Extract the (x, y) coordinate from the center of the cell holding the provided text.  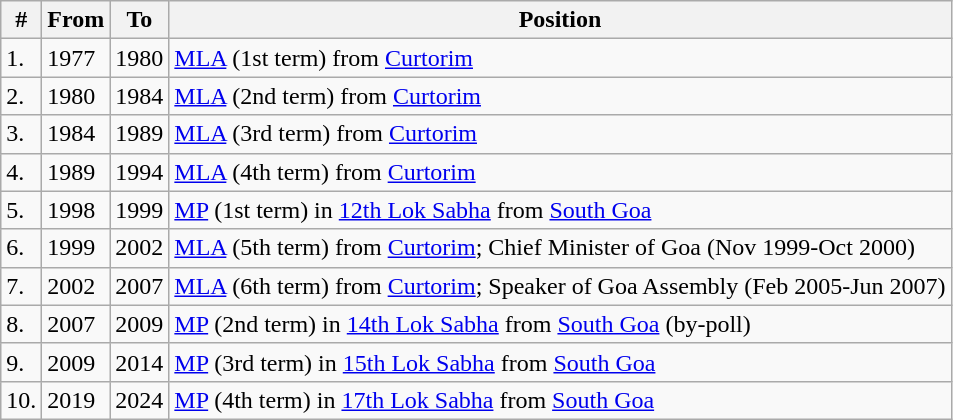
MLA (6th term) from Curtorim; Speaker of Goa Assembly (Feb 2005-Jun 2007) (560, 286)
MP (1st term) in 12th Lok Sabha from South Goa (560, 210)
1. (22, 58)
MP (3rd term) in 15th Lok Sabha from South Goa (560, 362)
8. (22, 324)
MLA (1st term) from Curtorim (560, 58)
1998 (76, 210)
7. (22, 286)
2. (22, 96)
2024 (140, 400)
3. (22, 134)
MLA (5th term) from Curtorim; Chief Minister of Goa (Nov 1999-Oct 2000) (560, 248)
MLA (2nd term) from Curtorim (560, 96)
MLA (3rd term) from Curtorim (560, 134)
MP (2nd term) in 14th Lok Sabha from South Goa (by-poll) (560, 324)
9. (22, 362)
5. (22, 210)
MP (4th term) in 17th Lok Sabha from South Goa (560, 400)
# (22, 20)
1977 (76, 58)
4. (22, 172)
MLA (4th term) from Curtorim (560, 172)
2014 (140, 362)
2019 (76, 400)
From (76, 20)
Position (560, 20)
1994 (140, 172)
6. (22, 248)
10. (22, 400)
To (140, 20)
